Identify which cell holds the provided text, then report its (X, Y) central coordinate. 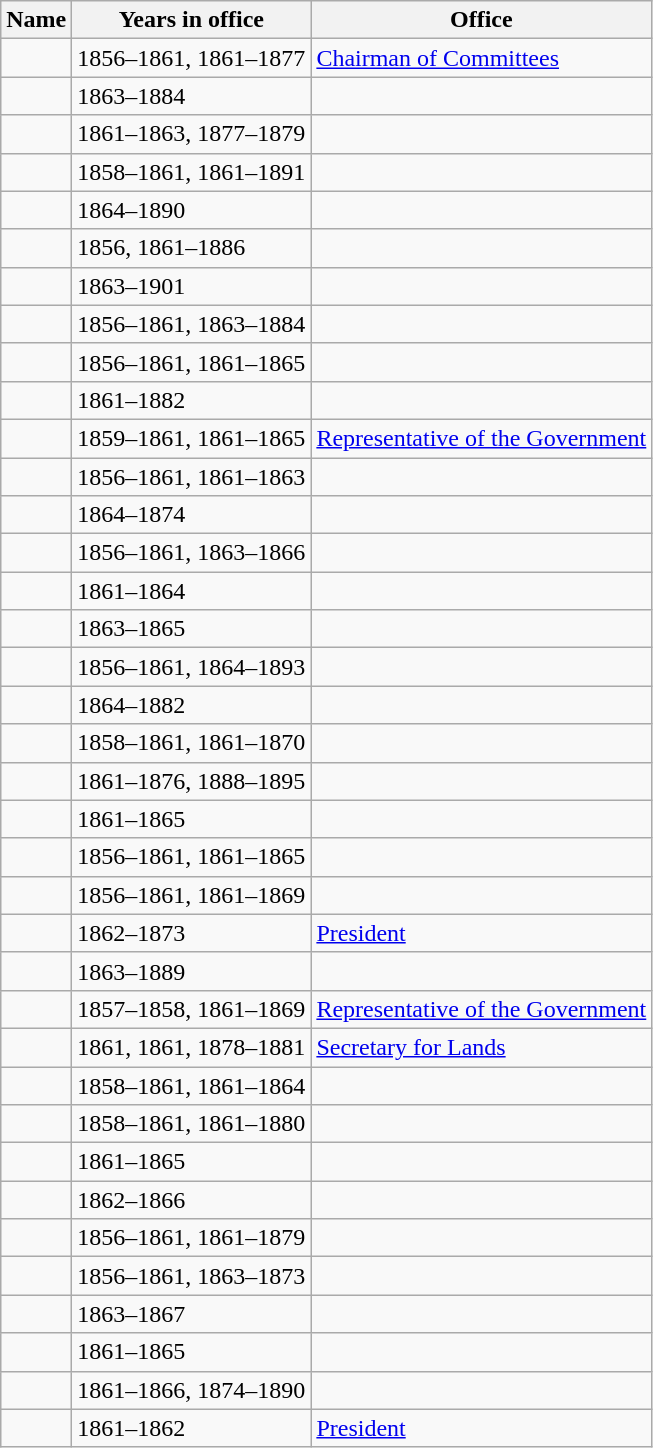
1861–1876, 1888–1895 (192, 781)
1858–1861, 1861–1864 (192, 1085)
1862–1873 (192, 933)
1856–1861, 1861–1879 (192, 1238)
1861, 1861, 1878–1881 (192, 1047)
Office (482, 20)
Years in office (192, 20)
1856–1861, 1864–1893 (192, 667)
1862–1866 (192, 1200)
1863–1884 (192, 96)
1859–1861, 1861–1865 (192, 438)
1856–1861, 1863–1866 (192, 553)
1863–1865 (192, 629)
Chairman of Committees (482, 58)
1858–1861, 1861–1880 (192, 1124)
1856–1861, 1861–1877 (192, 58)
1864–1874 (192, 515)
1856–1861, 1863–1873 (192, 1276)
1858–1861, 1861–1891 (192, 172)
1864–1882 (192, 705)
1861–1862 (192, 1428)
1863–1867 (192, 1314)
1863–1901 (192, 286)
1861–1864 (192, 591)
1863–1889 (192, 971)
1861–1882 (192, 400)
1857–1858, 1861–1869 (192, 1009)
1861–1866, 1874–1890 (192, 1390)
Name (36, 20)
1856–1861, 1863–1884 (192, 324)
1856–1861, 1861–1863 (192, 477)
1864–1890 (192, 210)
1858–1861, 1861–1870 (192, 743)
Secretary for Lands (482, 1047)
1856–1861, 1861–1869 (192, 895)
1856, 1861–1886 (192, 248)
1861–1863, 1877–1879 (192, 134)
